Extract the (X, Y) coordinate from the center of the cell holding the provided text.  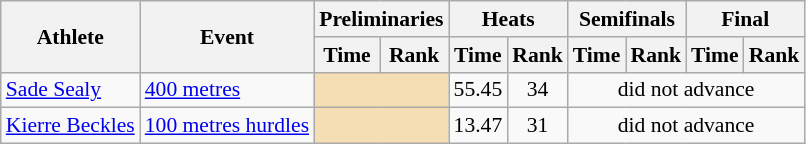
400 metres (227, 90)
Sade Sealy (70, 90)
Final (745, 19)
100 metres hurdles (227, 126)
Athlete (70, 36)
Kierre Beckles (70, 126)
Heats (508, 19)
13.47 (478, 126)
55.45 (478, 90)
31 (538, 126)
Preliminaries (381, 19)
Event (227, 36)
Semifinals (627, 19)
34 (538, 90)
